Determine the [x, y] coordinate at the center of the cell enclosing the given text.  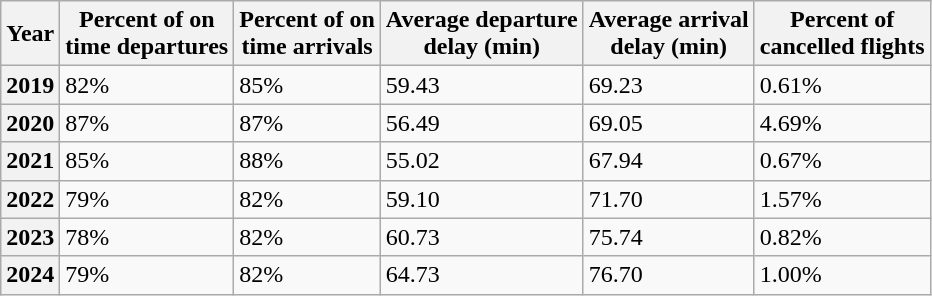
55.02 [482, 161]
60.73 [482, 237]
Percent of ontime arrivals [308, 34]
71.70 [668, 199]
56.49 [482, 123]
88% [308, 161]
2020 [30, 123]
75.74 [668, 237]
69.05 [668, 123]
64.73 [482, 275]
1.57% [842, 199]
1.00% [842, 275]
59.10 [482, 199]
0.67% [842, 161]
76.70 [668, 275]
Average arrivaldelay (min) [668, 34]
0.82% [842, 237]
2022 [30, 199]
2024 [30, 275]
2021 [30, 161]
0.61% [842, 85]
Percent of ontime departures [147, 34]
Percent ofcancelled flights [842, 34]
2023 [30, 237]
69.23 [668, 85]
4.69% [842, 123]
78% [147, 237]
Year [30, 34]
2019 [30, 85]
67.94 [668, 161]
59.43 [482, 85]
Average departuredelay (min) [482, 34]
